Identify which cell holds the provided text, then report its [x, y] central coordinate. 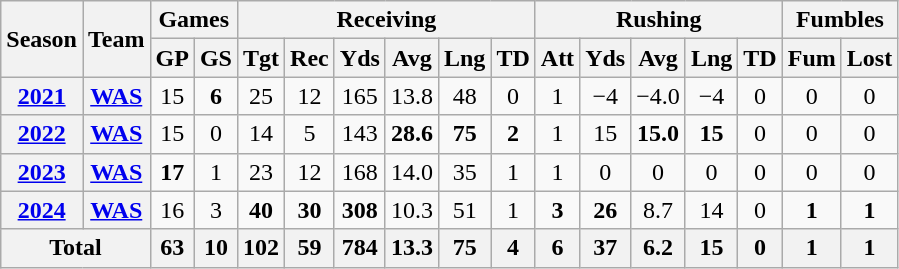
13.8 [412, 96]
8.7 [658, 210]
GP [172, 58]
308 [360, 210]
2 [513, 134]
13.3 [412, 248]
102 [260, 248]
10 [216, 248]
Games [194, 20]
25 [260, 96]
5 [310, 134]
−4.0 [658, 96]
63 [172, 248]
15.0 [658, 134]
51 [464, 210]
Rushing [658, 20]
16 [172, 210]
Fum [812, 58]
17 [172, 172]
Tgt [260, 58]
4 [513, 248]
Receiving [386, 20]
168 [360, 172]
143 [360, 134]
14.0 [412, 172]
26 [606, 210]
2022 [42, 134]
Season [42, 39]
Team [116, 39]
10.3 [412, 210]
35 [464, 172]
59 [310, 248]
37 [606, 248]
Att [557, 58]
2023 [42, 172]
Total [76, 248]
165 [360, 96]
2021 [42, 96]
30 [310, 210]
Rec [310, 58]
2024 [42, 210]
Fumbles [840, 20]
6.2 [658, 248]
40 [260, 210]
28.6 [412, 134]
Lost [869, 58]
784 [360, 248]
23 [260, 172]
GS [216, 58]
48 [464, 96]
